Find where the given text appears and provide that cell's center as [x, y] coordinate. 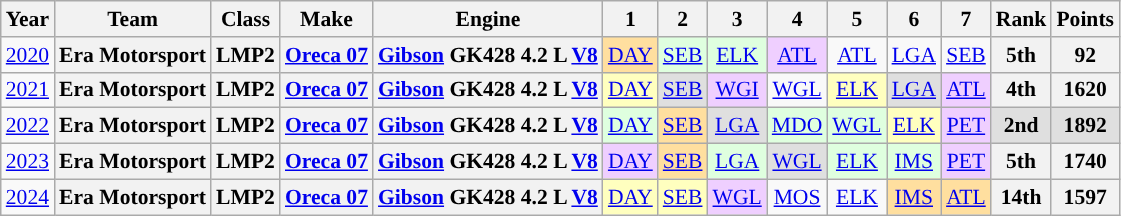
1 [630, 19]
4th [1022, 90]
2nd [1022, 126]
2023 [28, 162]
14th [1022, 197]
2021 [28, 90]
Rank [1022, 19]
2022 [28, 126]
92 [1085, 55]
1892 [1085, 126]
1740 [1085, 162]
Make [326, 19]
1597 [1085, 197]
2 [683, 19]
Team [132, 19]
5 [856, 19]
7 [966, 19]
6 [914, 19]
Points [1085, 19]
2024 [28, 197]
WGI [738, 90]
MOS [798, 197]
Engine [488, 19]
2020 [28, 55]
1620 [1085, 90]
MDO [798, 126]
Year [28, 19]
4 [798, 19]
3 [738, 19]
Class [246, 19]
